Scan for the cell matching the given text and deliver its [x, y] coordinate at center. 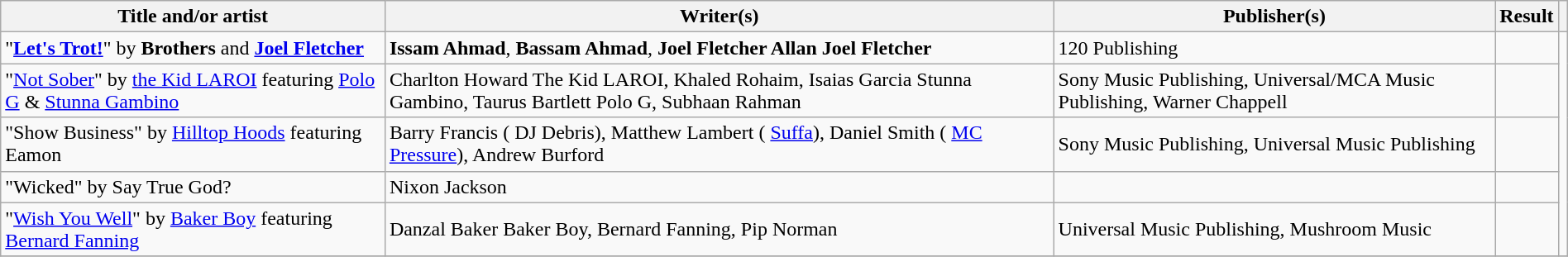
Result [1527, 17]
Nixon Jackson [719, 187]
Publisher(s) [1274, 17]
120 Publishing [1274, 48]
"Wicked" by Say True God? [194, 187]
"Not Sober" by the Kid LAROI featuring Polo G & Stunna Gambino [194, 91]
"Show Business" by Hilltop Hoods featuring Eamon [194, 144]
Issam Ahmad, Bassam Ahmad, Joel Fletcher Allan Joel Fletcher [719, 48]
Danzal Baker Baker Boy, Bernard Fanning, Pip Norman [719, 230]
Universal Music Publishing, Mushroom Music [1274, 230]
Writer(s) [719, 17]
Title and/or artist [194, 17]
Sony Music Publishing, Universal Music Publishing [1274, 144]
Sony Music Publishing, Universal/MCA Music Publishing, Warner Chappell [1274, 91]
Charlton Howard The Kid LAROI, Khaled Rohaim, Isaias Garcia Stunna Gambino, Taurus Bartlett Polo G, Subhaan Rahman [719, 91]
Barry Francis ( DJ Debris), Matthew Lambert ( Suffa), Daniel Smith ( MC Pressure), Andrew Burford [719, 144]
"Let's Trot!" by Brothers and Joel Fletcher [194, 48]
"Wish You Well" by Baker Boy featuring Bernard Fanning [194, 230]
